Detect which cell encompasses the target text, then output its (x, y) center coordinate. 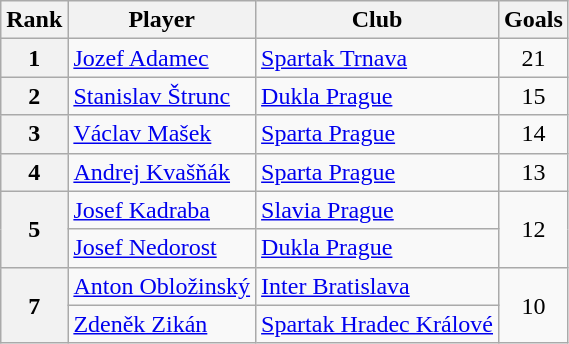
14 (534, 134)
Spartak Trnava (378, 58)
10 (534, 305)
2 (34, 96)
Slavia Prague (378, 210)
Josef Kadraba (162, 210)
Club (378, 20)
Stanislav Štrunc (162, 96)
21 (534, 58)
12 (534, 229)
Rank (34, 20)
Inter Bratislava (378, 286)
Zdeněk Zikán (162, 324)
5 (34, 229)
3 (34, 134)
4 (34, 172)
13 (534, 172)
Václav Mašek (162, 134)
Player (162, 20)
Goals (534, 20)
15 (534, 96)
Anton Obložinský (162, 286)
Jozef Adamec (162, 58)
Andrej Kvašňák (162, 172)
Spartak Hradec Králové (378, 324)
Josef Nedorost (162, 248)
1 (34, 58)
7 (34, 305)
